Provide the [x, y] coordinate of the cell's center where the given text is located.  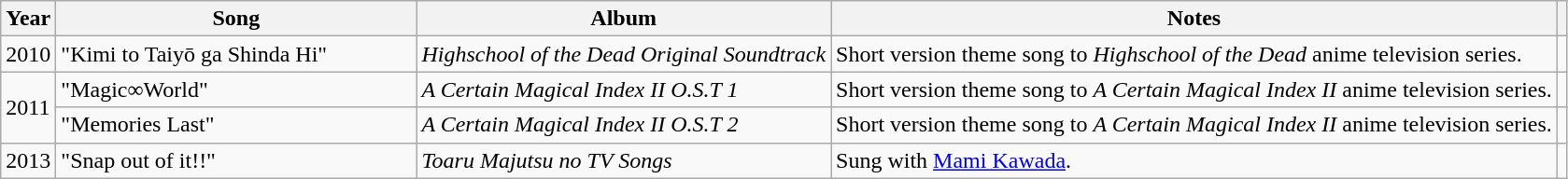
A Certain Magical Index II O.S.T 1 [624, 89]
A Certain Magical Index II O.S.T 2 [624, 125]
Sung with Mami Kawada. [1194, 160]
"Magic∞World" [236, 89]
Notes [1194, 19]
2011 [28, 107]
"Memories Last" [236, 125]
2010 [28, 54]
Album [624, 19]
2013 [28, 160]
Toaru Majutsu no TV Songs [624, 160]
Highschool of the Dead Original Soundtrack [624, 54]
Short version theme song to Highschool of the Dead anime television series. [1194, 54]
"Snap out of it!!" [236, 160]
Year [28, 19]
Song [236, 19]
"Kimi to Taiyō ga Shinda Hi" [236, 54]
